Search for the cell housing the specified text and yield its (X, Y) center coordinate. 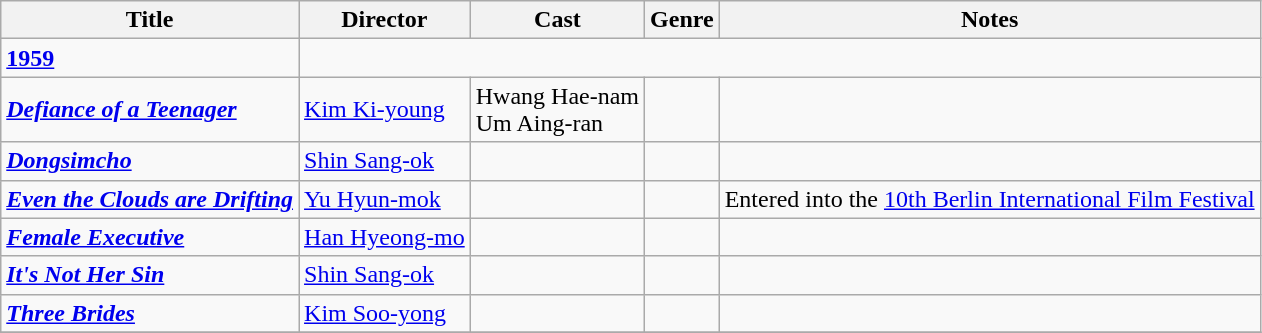
1959 (150, 58)
It's Not Her Sin (150, 275)
Title (150, 20)
Genre (682, 20)
Entered into the 10th Berlin International Film Festival (990, 199)
Kim Soo-yong (385, 313)
Kim Ki-young (385, 110)
Director (385, 20)
Han Hyeong-mo (385, 237)
Notes (990, 20)
Three Brides (150, 313)
Hwang Hae-namUm Aing-ran (557, 110)
Yu Hyun-mok (385, 199)
Dongsimcho (150, 161)
Female Executive (150, 237)
Defiance of a Teenager (150, 110)
Even the Clouds are Drifting (150, 199)
Cast (557, 20)
